Return the [X, Y] coordinate for the center point of the cell that contains the specified text.  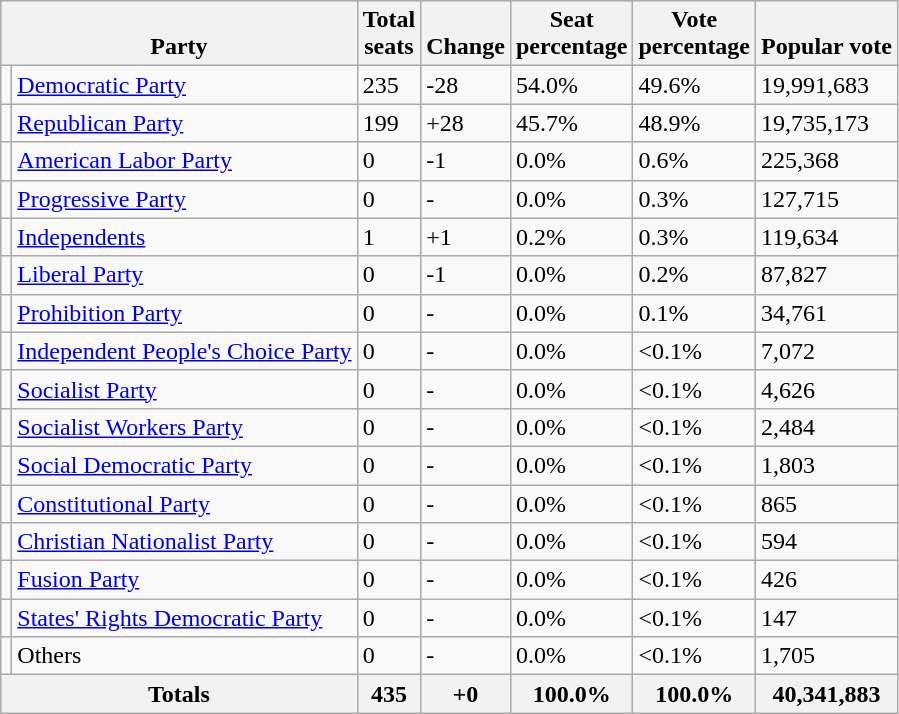
127,715 [827, 199]
Socialist Party [184, 389]
Prohibition Party [184, 313]
19,991,683 [827, 85]
49.6% [694, 85]
Independent People's Choice Party [184, 351]
40,341,883 [827, 694]
Progressive Party [184, 199]
1 [389, 237]
Totalseats [389, 34]
Votepercentage [694, 34]
Democratic Party [184, 85]
Fusion Party [184, 580]
7,072 [827, 351]
Constitutional Party [184, 503]
0.6% [694, 161]
48.9% [694, 123]
1,803 [827, 465]
865 [827, 503]
0.1% [694, 313]
34,761 [827, 313]
54.0% [572, 85]
Party [179, 34]
+28 [466, 123]
Popular vote [827, 34]
235 [389, 85]
87,827 [827, 275]
1,705 [827, 656]
594 [827, 542]
Others [184, 656]
Independents [184, 237]
45.7% [572, 123]
225,368 [827, 161]
+0 [466, 694]
2,484 [827, 427]
Republican Party [184, 123]
American Labor Party [184, 161]
435 [389, 694]
Change [466, 34]
426 [827, 580]
19,735,173 [827, 123]
+1 [466, 237]
Christian Nationalist Party [184, 542]
Liberal Party [184, 275]
119,634 [827, 237]
States' Rights Democratic Party [184, 618]
-28 [466, 85]
147 [827, 618]
199 [389, 123]
Social Democratic Party [184, 465]
Socialist Workers Party [184, 427]
Totals [179, 694]
Seatpercentage [572, 34]
4,626 [827, 389]
